For the text-containing cell, return its midpoint in [x, y] coordinate format. 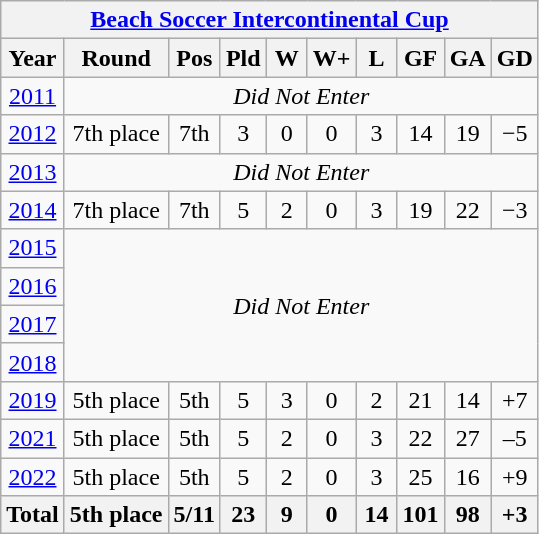
W [286, 58]
L [376, 58]
21 [420, 400]
2014 [33, 210]
2012 [33, 134]
+9 [514, 477]
−5 [514, 134]
2018 [33, 362]
2015 [33, 248]
16 [468, 477]
GA [468, 58]
2016 [33, 286]
9 [286, 515]
W+ [332, 58]
23 [243, 515]
+3 [514, 515]
98 [468, 515]
GD [514, 58]
Pos [194, 58]
2019 [33, 400]
GF [420, 58]
Total [33, 515]
27 [468, 438]
5/11 [194, 515]
25 [420, 477]
Pld [243, 58]
2013 [33, 172]
–5 [514, 438]
Beach Soccer Intercontinental Cup [270, 20]
+7 [514, 400]
2011 [33, 96]
2021 [33, 438]
2017 [33, 324]
2022 [33, 477]
101 [420, 515]
Round [116, 58]
Year [33, 58]
−3 [514, 210]
